Determine the [X, Y] coordinate at the center of the cell enclosing the given text.  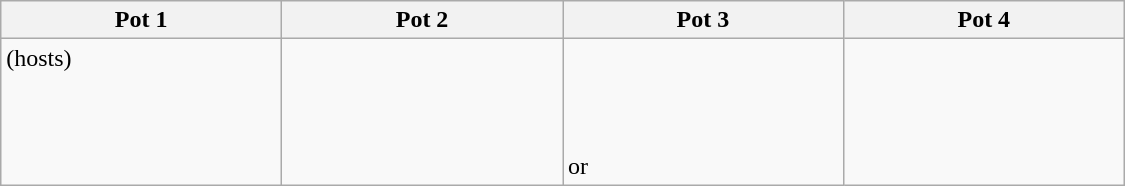
Pot 1 [142, 20]
or [702, 112]
Pot 4 [984, 20]
(hosts) [142, 112]
Pot 3 [702, 20]
Pot 2 [422, 20]
